Locate the cell with the specified text and output its (x, y) center coordinate. 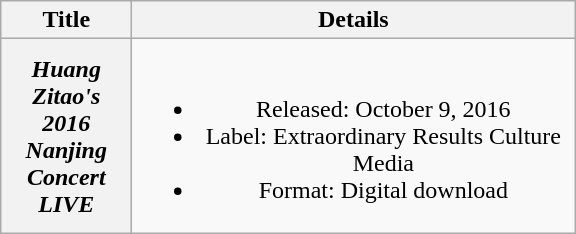
Huang Zitao's 2016 Nanjing Concert LIVE (66, 136)
Released: October 9, 2016Label: Extraordinary Results Culture MediaFormat: Digital download (354, 136)
Title (66, 20)
Details (354, 20)
